From the cell containing the given text, extract its center point as [x, y] coordinate. 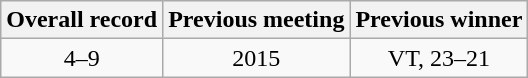
Previous winner [439, 20]
VT, 23–21 [439, 58]
Overall record [82, 20]
Previous meeting [256, 20]
4–9 [82, 58]
2015 [256, 58]
